Pinpoint the cell where the given text exists, returning its (x, y) midpoint coordinate. 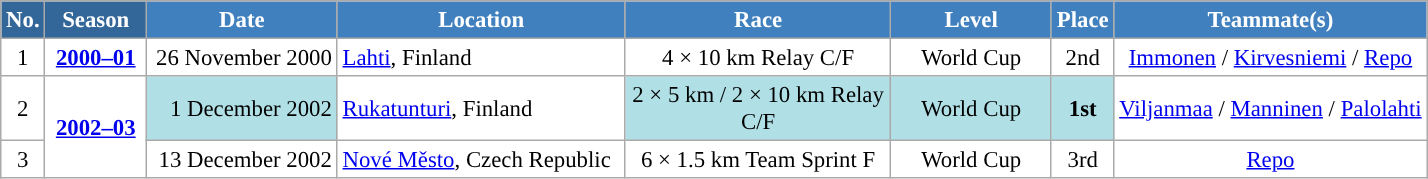
2000–01 (96, 58)
3 (23, 160)
Race (758, 20)
3rd (1082, 160)
Lahti, Finland (481, 58)
2002–03 (96, 127)
Immonen / Kirvesniemi / Repo (1270, 58)
Place (1082, 20)
Teammate(s) (1270, 20)
Repo (1270, 160)
Viljanmaa / Manninen / Palolahti (1270, 108)
Rukatunturi, Finland (481, 108)
Nové Město, Czech Republic (481, 160)
1st (1082, 108)
1 (23, 58)
2nd (1082, 58)
Date (242, 20)
No. (23, 20)
2 × 5 km / 2 × 10 km Relay C/F (758, 108)
4 × 10 km Relay C/F (758, 58)
Location (481, 20)
Season (96, 20)
6 × 1.5 km Team Sprint F (758, 160)
Level (972, 20)
13 December 2002 (242, 160)
2 (23, 108)
26 November 2000 (242, 58)
1 December 2002 (242, 108)
